Search for the cell housing the specified text and yield its [x, y] center coordinate. 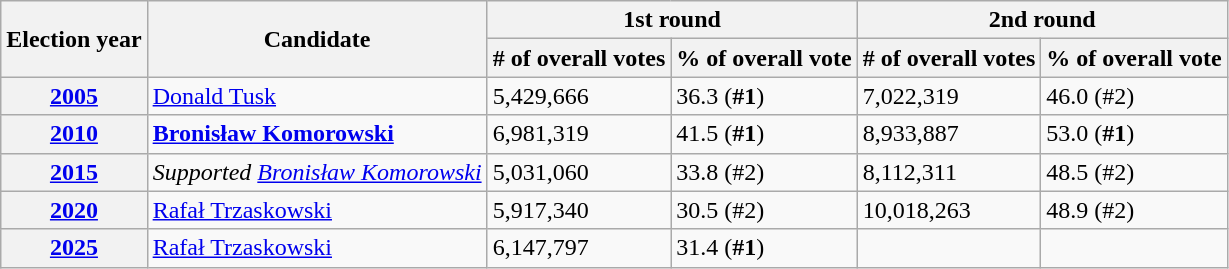
Bronisław Komorowski [317, 134]
8,112,311 [949, 172]
2020 [74, 210]
30.5 (#2) [764, 210]
5,917,340 [579, 210]
36.3 (#1) [764, 96]
2015 [74, 172]
7,022,319 [949, 96]
33.8 (#2) [764, 172]
10,018,263 [949, 210]
2010 [74, 134]
6,981,319 [579, 134]
2nd round [1042, 20]
6,147,797 [579, 248]
46.0 (#2) [1134, 96]
Supported Bronisław Komorowski [317, 172]
48.9 (#2) [1134, 210]
5,031,060 [579, 172]
2025 [74, 248]
31.4 (#1) [764, 248]
2005 [74, 96]
1st round [672, 20]
53.0 (#1) [1134, 134]
Donald Tusk [317, 96]
Candidate [317, 39]
8,933,887 [949, 134]
48.5 (#2) [1134, 172]
41.5 (#1) [764, 134]
Election year [74, 39]
5,429,666 [579, 96]
